Search for the cell housing the specified text and yield its (x, y) center coordinate. 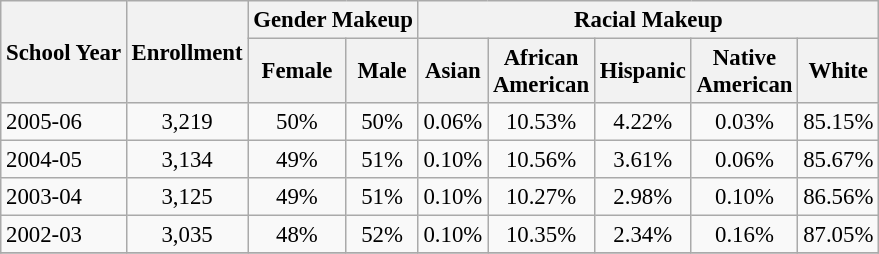
10.27% (542, 197)
Racial Makeup (648, 20)
Gender Makeup (333, 20)
10.35% (542, 235)
Enrollment (187, 52)
2002-03 (64, 235)
Asian (452, 72)
3,219 (187, 122)
48% (297, 235)
86.56% (838, 197)
0.03% (744, 122)
Female (297, 72)
2.98% (642, 197)
85.15% (838, 122)
2.34% (642, 235)
10.53% (542, 122)
52% (382, 235)
3,125 (187, 197)
10.56% (542, 160)
2003-04 (64, 197)
4.22% (642, 122)
Male (382, 72)
School Year (64, 52)
3.61% (642, 160)
0.16% (744, 235)
85.67% (838, 160)
87.05% (838, 235)
Hispanic (642, 72)
African American (542, 72)
White (838, 72)
Native American (744, 72)
2005-06 (64, 122)
3,134 (187, 160)
2004-05 (64, 160)
3,035 (187, 235)
